Detect which cell encompasses the target text, then output its (x, y) center coordinate. 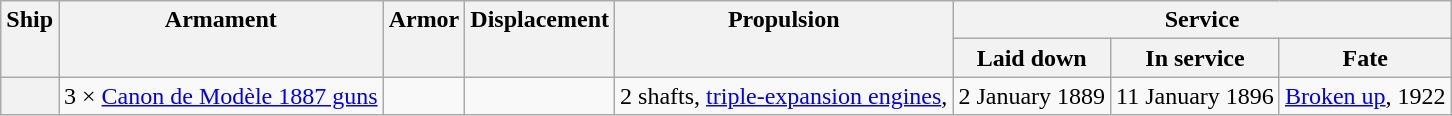
2 shafts, triple-expansion engines, (784, 96)
Laid down (1032, 58)
Displacement (540, 39)
11 January 1896 (1196, 96)
Armament (222, 39)
Propulsion (784, 39)
In service (1196, 58)
Broken up, 1922 (1365, 96)
Fate (1365, 58)
Service (1202, 20)
Ship (30, 39)
Armor (424, 39)
2 January 1889 (1032, 96)
3 × Canon de Modèle 1887 guns (222, 96)
